Find where the given text appears and provide that cell's center as (X, Y) coordinate. 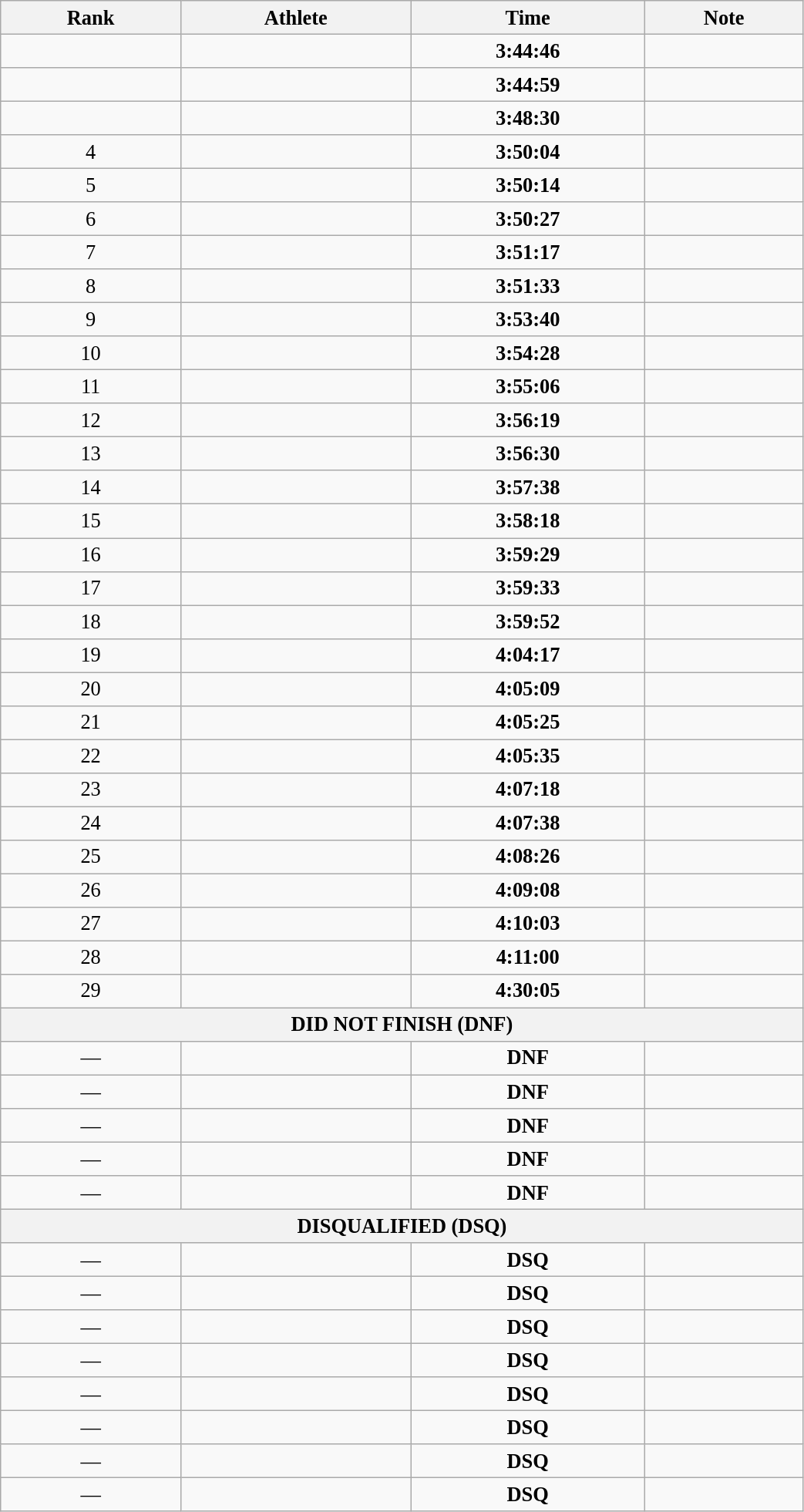
23 (91, 790)
11 (91, 386)
21 (91, 722)
22 (91, 756)
17 (91, 588)
4:08:26 (527, 857)
3:58:18 (527, 521)
3:50:04 (527, 152)
4:05:35 (527, 756)
4:04:17 (527, 655)
Time (527, 17)
16 (91, 554)
4:05:09 (527, 689)
3:53:40 (527, 319)
4:30:05 (527, 991)
10 (91, 353)
4:07:18 (527, 790)
20 (91, 689)
15 (91, 521)
Note (724, 17)
4 (91, 152)
7 (91, 252)
3:59:52 (527, 621)
3:57:38 (527, 487)
4:11:00 (527, 958)
4:10:03 (527, 924)
3:59:33 (527, 588)
DID NOT FINISH (DNF) (402, 1025)
3:55:06 (527, 386)
3:44:46 (527, 51)
3:50:27 (527, 219)
6 (91, 219)
14 (91, 487)
3:56:30 (527, 453)
3:54:28 (527, 353)
3:59:29 (527, 554)
25 (91, 857)
Rank (91, 17)
4:05:25 (527, 722)
19 (91, 655)
3:51:17 (527, 252)
4:09:08 (527, 891)
13 (91, 453)
29 (91, 991)
28 (91, 958)
3:51:33 (527, 286)
18 (91, 621)
3:48:30 (527, 118)
5 (91, 185)
26 (91, 891)
27 (91, 924)
9 (91, 319)
3:44:59 (527, 84)
DISQUALIFIED (DSQ) (402, 1226)
4:07:38 (527, 823)
3:56:19 (527, 420)
Athlete (296, 17)
24 (91, 823)
8 (91, 286)
3:50:14 (527, 185)
12 (91, 420)
